Detect which cell encompasses the target text, then output its (x, y) center coordinate. 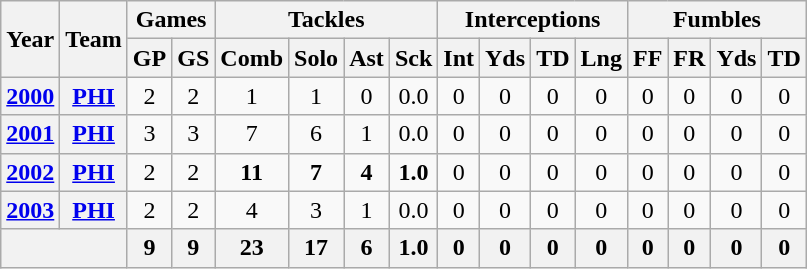
FR (690, 58)
Int (459, 58)
Ast (367, 58)
2000 (30, 96)
Team (94, 39)
Games (170, 20)
GP (149, 58)
23 (252, 248)
17 (316, 248)
Lng (601, 58)
Interceptions (533, 20)
2001 (30, 134)
Sck (413, 58)
Fumbles (716, 20)
2002 (30, 172)
Solo (316, 58)
2003 (30, 210)
FF (647, 58)
Year (30, 39)
Comb (252, 58)
GS (194, 58)
Tackles (326, 20)
11 (252, 172)
